Capture the cell that displays the provided text and extract its (x, y) central coordinate. 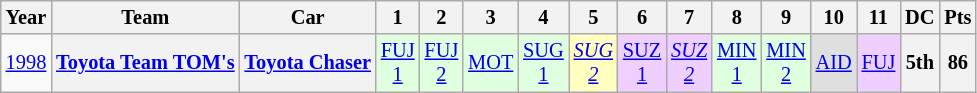
Toyota Team TOM's (145, 63)
AID (834, 63)
FUJ2 (442, 63)
7 (689, 17)
10 (834, 17)
2 (442, 17)
FUJ (879, 63)
5 (594, 17)
SUG2 (594, 63)
FUJ1 (398, 63)
MOT (490, 63)
SUZ2 (689, 63)
Team (145, 17)
4 (543, 17)
1 (398, 17)
Pts (958, 17)
9 (786, 17)
SUZ1 (642, 63)
Car (308, 17)
86 (958, 63)
11 (879, 17)
1998 (26, 63)
SUG1 (543, 63)
MIN2 (786, 63)
5th (920, 63)
Toyota Chaser (308, 63)
MIN1 (736, 63)
6 (642, 17)
3 (490, 17)
8 (736, 17)
Year (26, 17)
DC (920, 17)
